Determine the (X, Y) coordinate at the center of the cell enclosing the given text.  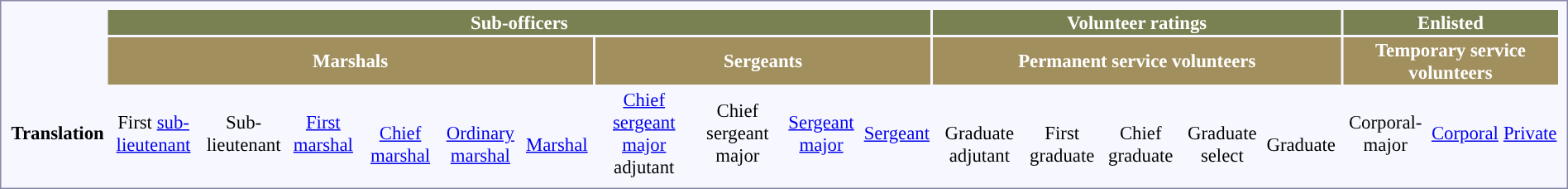
First graduate (1062, 144)
Volunteer ratings (1137, 22)
Sub-officers (519, 22)
Sub-lieutenant (244, 133)
Chief marshal (400, 144)
Enlisted (1451, 22)
Marshal (557, 144)
Sergeants (763, 61)
Sergeant (896, 133)
Marshals (350, 61)
Sergeant major (821, 133)
Chief sergeant major adjutant (644, 133)
First sub-lieutenant (154, 133)
Translation (58, 133)
Chief marshal Ordinary marshal Marshal (476, 133)
Graduate select (1222, 144)
Graduate (1302, 144)
Private (1530, 133)
Temporary service volunteers (1451, 61)
Ordinary marshal (480, 144)
Chief graduate (1141, 144)
Corporal-major (1385, 133)
First marshal (323, 133)
Permanent service volunteers (1137, 61)
Graduate adjutant First graduate Chief graduate Graduate select Graduate (1137, 133)
Corporal (1465, 133)
Graduate adjutant (979, 144)
Chief sergeant major (738, 133)
